Locate the cell with the specified text and output its (X, Y) center coordinate. 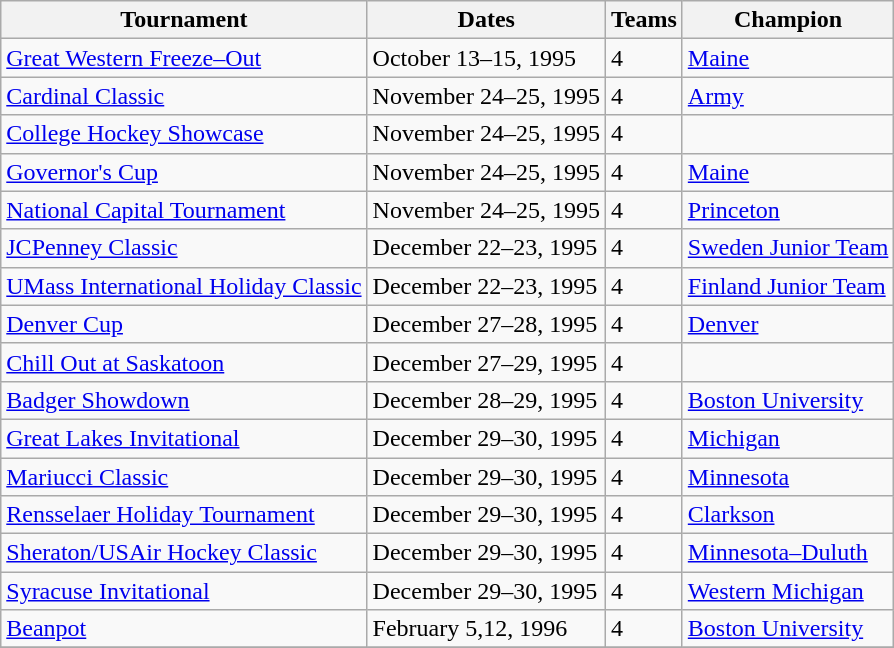
Chill Out at Saskatoon (184, 362)
Syracuse Invitational (184, 591)
UMass International Holiday Classic (184, 286)
Minnesota–Duluth (788, 553)
JCPenney Classic (184, 248)
Cardinal Classic (184, 96)
Teams (644, 20)
Minnesota (788, 477)
Clarkson (788, 515)
December 27–29, 1995 (486, 362)
Rensselaer Holiday Tournament (184, 515)
Dates (486, 20)
Princeton (788, 210)
Michigan (788, 438)
Mariucci Classic (184, 477)
Army (788, 96)
Finland Junior Team (788, 286)
Champion (788, 20)
December 28–29, 1995 (486, 400)
National Capital Tournament (184, 210)
Denver (788, 324)
Great Western Freeze–Out (184, 58)
Western Michigan (788, 591)
Badger Showdown (184, 400)
Beanpot (184, 629)
Sweden Junior Team (788, 248)
December 27–28, 1995 (486, 324)
October 13–15, 1995 (486, 58)
Governor's Cup (184, 172)
Denver Cup (184, 324)
Tournament (184, 20)
Great Lakes Invitational (184, 438)
College Hockey Showcase (184, 134)
Sheraton/USAir Hockey Classic (184, 553)
February 5,12, 1996 (486, 629)
